Pinpoint the cell where the given text exists, returning its [X, Y] midpoint coordinate. 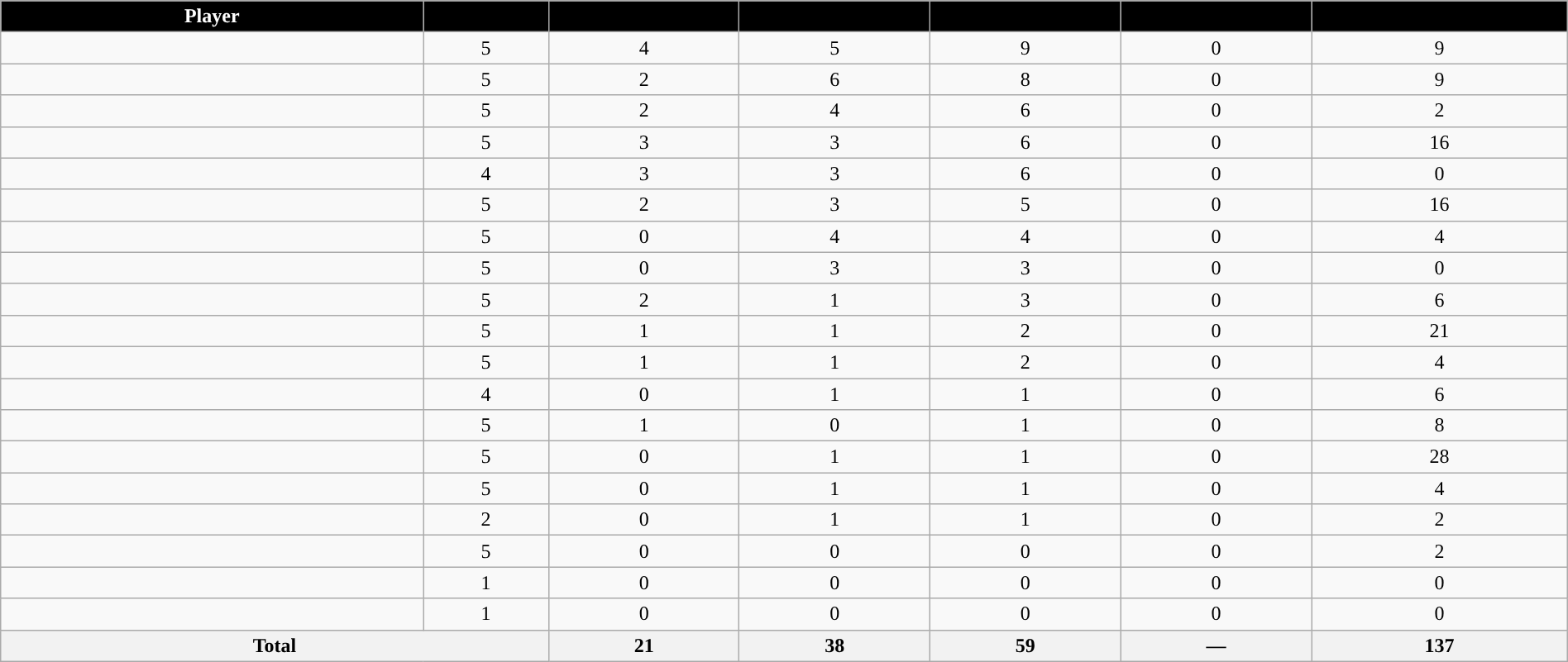
Total [275, 645]
137 [1440, 645]
28 [1440, 457]
38 [835, 645]
59 [1025, 645]
— [1216, 645]
Player [212, 17]
